Find where the given text appears and provide that cell's center as [x, y] coordinate. 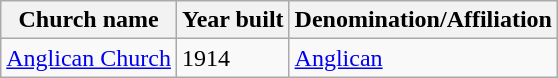
Denomination/Affiliation [423, 20]
Anglican Church [89, 58]
Anglican [423, 58]
Church name [89, 20]
1914 [232, 58]
Year built [232, 20]
